Output the [x, y] coordinate of the center of the cell containing the given text.  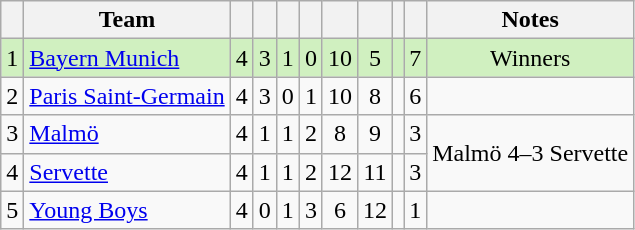
Winners [530, 58]
Notes [530, 20]
Bayern Munich [127, 58]
9 [374, 134]
Malmö [127, 134]
7 [416, 58]
Young Boys [127, 210]
Team [127, 20]
Malmö 4–3 Servette [530, 153]
11 [374, 172]
Paris Saint-Germain [127, 96]
Servette [127, 172]
